Provide the (x, y) coordinate of the cell's center where the given text is located.  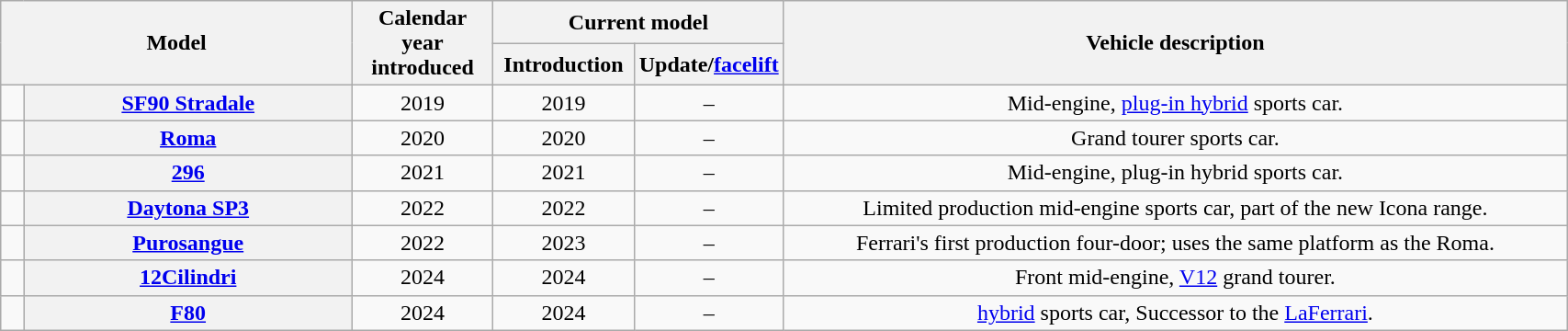
hybrid sports car, Successor to the LaFerrari. (1175, 313)
F80 (187, 313)
Calendar yearintroduced (423, 43)
Vehicle description (1175, 43)
Front mid-engine, V12 grand tourer. (1175, 278)
Model (176, 43)
Purosangue (187, 243)
Limited production mid-engine sports car, part of the new Icona range. (1175, 208)
Grand tourer sports car. (1175, 138)
Update/facelift (709, 64)
12Cilindri (187, 278)
Ferrari's first production four-door; uses the same platform as the Roma. (1175, 243)
SF90 Stradale (187, 103)
2023 (564, 243)
Current model (638, 22)
Roma (187, 138)
296 (187, 173)
Daytona SP3 (187, 208)
Introduction (564, 64)
